Search for the cell housing the specified text and yield its [X, Y] center coordinate. 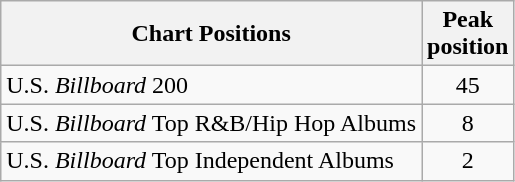
Peakposition [468, 34]
2 [468, 161]
8 [468, 123]
U.S. Billboard Top R&B/Hip Hop Albums [212, 123]
U.S. Billboard 200 [212, 85]
Chart Positions [212, 34]
45 [468, 85]
U.S. Billboard Top Independent Albums [212, 161]
